Search for the cell housing the specified text and yield its (x, y) center coordinate. 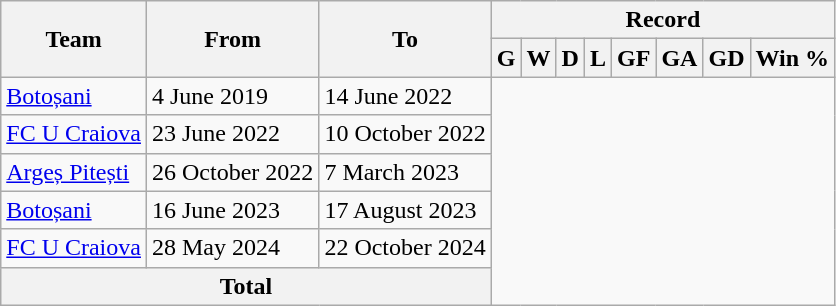
23 June 2022 (232, 134)
GA (680, 58)
17 August 2023 (405, 210)
14 June 2022 (405, 96)
G (506, 58)
28 May 2024 (232, 248)
Argeș Pitești (74, 172)
Win % (792, 58)
Team (74, 39)
L (598, 58)
Total (246, 286)
7 March 2023 (405, 172)
GD (726, 58)
26 October 2022 (232, 172)
To (405, 39)
Record (662, 20)
10 October 2022 (405, 134)
16 June 2023 (232, 210)
From (232, 39)
22 October 2024 (405, 248)
W (538, 58)
D (570, 58)
GF (633, 58)
4 June 2019 (232, 96)
